For the text-containing cell, return its midpoint in [x, y] coordinate format. 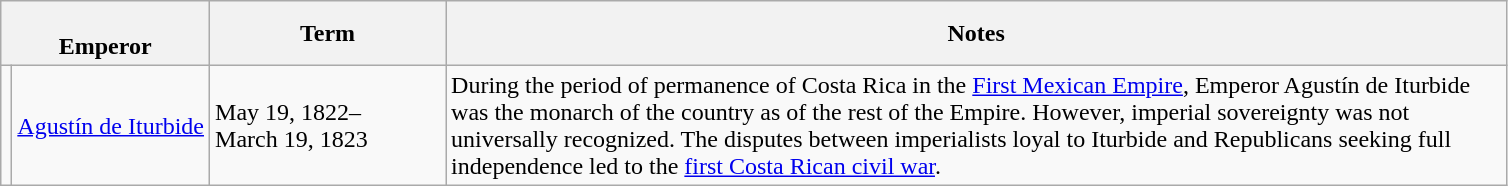
Term [328, 34]
Agustín de Iturbide [111, 126]
May 19, 1822– March 19, 1823 [328, 126]
Emperor [106, 34]
Notes [976, 34]
